From the cell containing the given text, extract its center point as [x, y] coordinate. 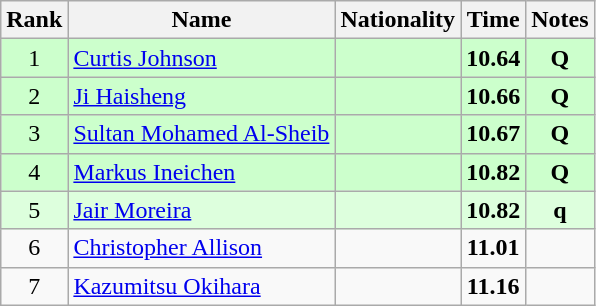
1 [34, 58]
10.66 [494, 96]
q [560, 210]
2 [34, 96]
Christopher Allison [202, 248]
Time [494, 20]
3 [34, 134]
Sultan Mohamed Al-Sheib [202, 134]
Name [202, 20]
Notes [560, 20]
5 [34, 210]
Jair Moreira [202, 210]
6 [34, 248]
4 [34, 172]
10.64 [494, 58]
7 [34, 286]
Ji Haisheng [202, 96]
Markus Ineichen [202, 172]
Rank [34, 20]
10.67 [494, 134]
11.16 [494, 286]
Nationality [398, 20]
Curtis Johnson [202, 58]
11.01 [494, 248]
Kazumitsu Okihara [202, 286]
